Provide the (X, Y) coordinate of the cell's center where the given text is located.  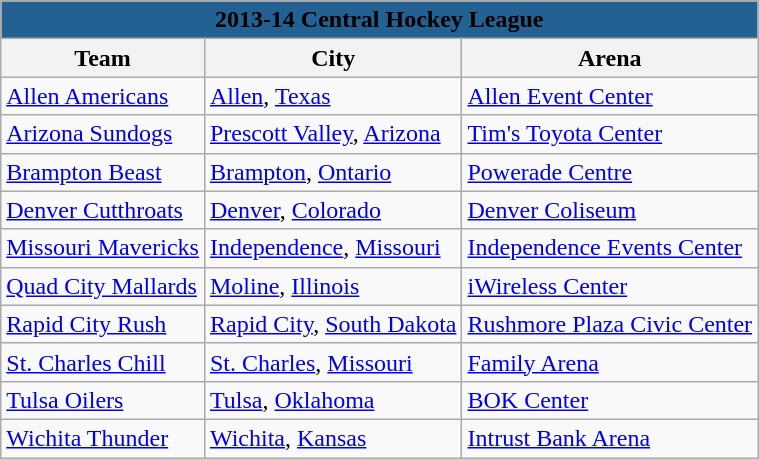
St. Charles, Missouri (333, 362)
Denver, Colorado (333, 210)
Allen, Texas (333, 96)
Powerade Centre (610, 172)
Tulsa Oilers (103, 400)
Allen Americans (103, 96)
Rapid City, South Dakota (333, 324)
Independence, Missouri (333, 248)
St. Charles Chill (103, 362)
Quad City Mallards (103, 286)
Team (103, 58)
Arena (610, 58)
Brampton, Ontario (333, 172)
Arizona Sundogs (103, 134)
Allen Event Center (610, 96)
Intrust Bank Arena (610, 438)
Wichita, Kansas (333, 438)
Tim's Toyota Center (610, 134)
Prescott Valley, Arizona (333, 134)
2013-14 Central Hockey League (380, 20)
BOK Center (610, 400)
Wichita Thunder (103, 438)
Moline, Illinois (333, 286)
Independence Events Center (610, 248)
Family Arena (610, 362)
Tulsa, Oklahoma (333, 400)
Brampton Beast (103, 172)
City (333, 58)
Denver Cutthroats (103, 210)
Missouri Mavericks (103, 248)
Rushmore Plaza Civic Center (610, 324)
Rapid City Rush (103, 324)
Denver Coliseum (610, 210)
iWireless Center (610, 286)
